Output the (x, y) coordinate of the center of the cell containing the given text.  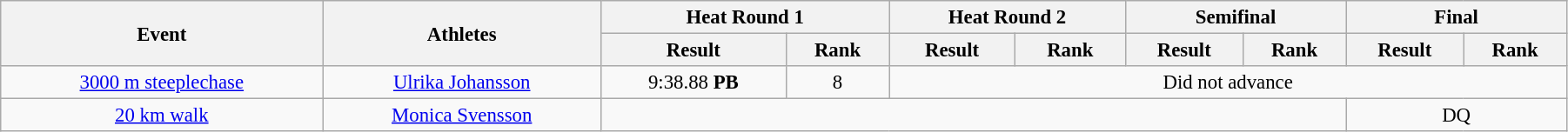
9:38.88 PB (694, 82)
Event (162, 33)
Ulrika Johansson (462, 82)
Monica Svensson (462, 115)
20 km walk (162, 115)
Heat Round 1 (745, 17)
Athletes (462, 33)
3000 m steeplechase (162, 82)
8 (837, 82)
Heat Round 2 (1008, 17)
Final (1457, 17)
Semifinal (1236, 17)
Did not advance (1229, 82)
DQ (1457, 115)
